Find where the given text appears and provide that cell's center as (X, Y) coordinate. 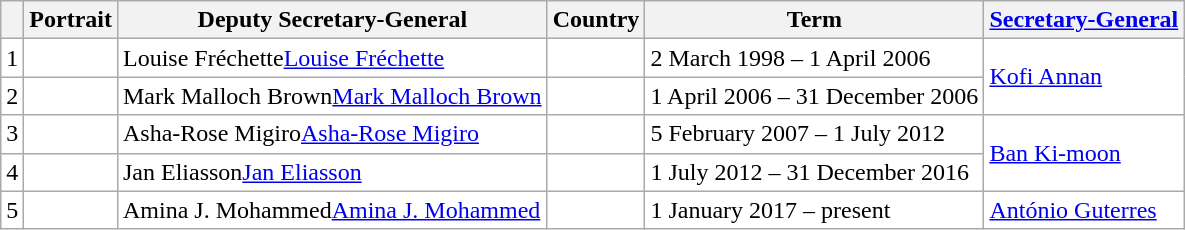
1 April 2006 – 31 December 2006 (814, 96)
4 (12, 172)
3 (12, 134)
Secretary-General (1084, 20)
5 (12, 210)
2 March 1998 – 1 April 2006 (814, 58)
5 February 2007 – 1 July 2012 (814, 134)
Portrait (71, 20)
Country (596, 20)
Term (814, 20)
Kofi Annan (1084, 77)
António Guterres (1084, 210)
1 January 2017 – present (814, 210)
1 July 2012 – 31 December 2016 (814, 172)
Mark Malloch BrownMark Malloch Brown (332, 96)
Ban Ki-moon (1084, 153)
Asha-Rose MigiroAsha-Rose Migiro (332, 134)
Louise FréchetteLouise Fréchette (332, 58)
2 (12, 96)
Deputy Secretary-General (332, 20)
Jan EliassonJan Eliasson (332, 172)
Amina J. MohammedAmina J. Mohammed (332, 210)
1 (12, 58)
